Return the (x, y) coordinate for the center point of the cell that contains the specified text.  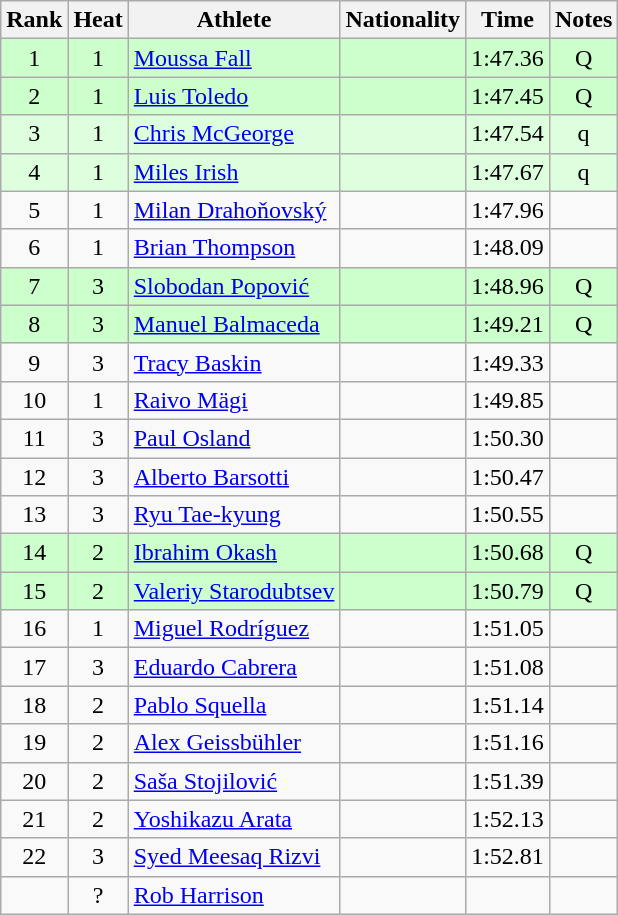
1:48.09 (508, 248)
1:51.14 (508, 705)
Alex Geissbühler (234, 743)
1:50.30 (508, 438)
1:49.33 (508, 362)
1:50.55 (508, 515)
1:50.47 (508, 477)
Tracy Baskin (234, 362)
16 (34, 629)
12 (34, 477)
1:49.21 (508, 324)
11 (34, 438)
21 (34, 819)
1:50.79 (508, 591)
Alberto Barsotti (234, 477)
Syed Meesaq Rizvi (234, 857)
Miguel Rodríguez (234, 629)
Moussa Fall (234, 58)
22 (34, 857)
1:47.96 (508, 210)
Rank (34, 20)
19 (34, 743)
1:49.85 (508, 400)
10 (34, 400)
1:52.81 (508, 857)
14 (34, 553)
Rob Harrison (234, 895)
Yoshikazu Arata (234, 819)
Paul Osland (234, 438)
? (98, 895)
13 (34, 515)
Eduardo Cabrera (234, 667)
1:51.08 (508, 667)
Heat (98, 20)
9 (34, 362)
Ryu Tae-kyung (234, 515)
1:47.67 (508, 172)
17 (34, 667)
1:51.05 (508, 629)
1:51.39 (508, 781)
18 (34, 705)
7 (34, 286)
Chris McGeorge (234, 134)
1:47.36 (508, 58)
1:50.68 (508, 553)
1:48.96 (508, 286)
5 (34, 210)
1:47.54 (508, 134)
Athlete (234, 20)
Manuel Balmaceda (234, 324)
Miles Irish (234, 172)
20 (34, 781)
Pablo Squella (234, 705)
1:47.45 (508, 96)
Nationality (403, 20)
4 (34, 172)
6 (34, 248)
Valeriy Starodubtsev (234, 591)
Brian Thompson (234, 248)
Slobodan Popović (234, 286)
Milan Drahoňovský (234, 210)
15 (34, 591)
Notes (583, 20)
1:51.16 (508, 743)
Raivo Mägi (234, 400)
Ibrahim Okash (234, 553)
8 (34, 324)
Luis Toledo (234, 96)
Saša Stojilović (234, 781)
1:52.13 (508, 819)
Time (508, 20)
